For the text-containing cell, return its midpoint in [X, Y] coordinate format. 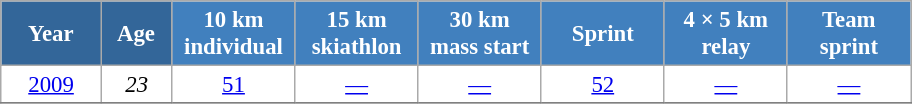
23 [136, 85]
51 [234, 85]
Sprint [602, 34]
10 km individual [234, 34]
Year [52, 34]
4 × 5 km relay [726, 34]
15 km skiathlon [356, 34]
Team sprint [848, 34]
2009 [52, 85]
30 km mass start [480, 34]
Age [136, 34]
52 [602, 85]
